Extract the [X, Y] coordinate from the center of the cell holding the provided text.  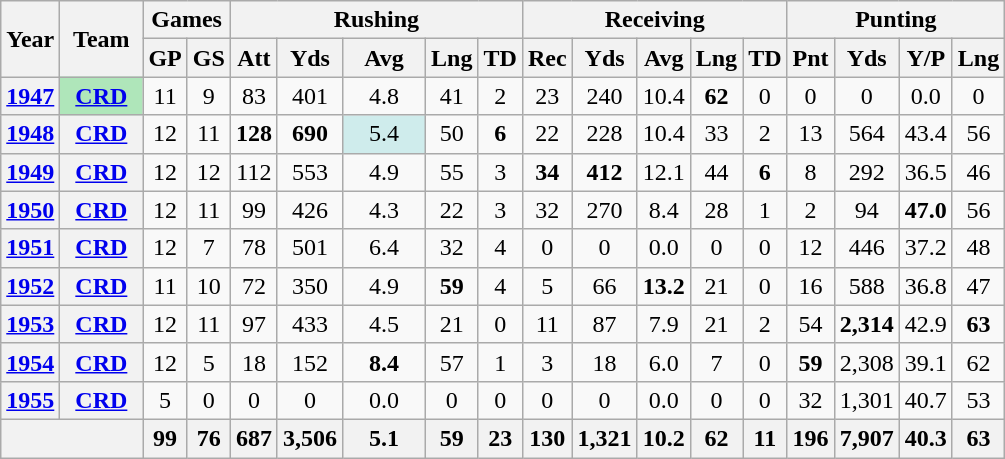
37.2 [926, 248]
40.7 [926, 400]
Y/P [926, 58]
Receiving [654, 20]
1954 [30, 362]
5.4 [384, 134]
7,907 [866, 438]
40.3 [926, 438]
44 [716, 172]
7.9 [664, 324]
501 [310, 248]
Pnt [810, 58]
412 [604, 172]
4.8 [384, 96]
53 [978, 400]
228 [604, 134]
553 [310, 172]
13.2 [664, 286]
112 [254, 172]
3,506 [310, 438]
76 [208, 438]
42.9 [926, 324]
10 [208, 286]
130 [547, 438]
1955 [30, 400]
564 [866, 134]
10.2 [664, 438]
1,321 [604, 438]
36.5 [926, 172]
72 [254, 286]
6.4 [384, 248]
34 [547, 172]
Team [102, 39]
66 [604, 286]
1948 [30, 134]
Punting [896, 20]
2,308 [866, 362]
1,301 [866, 400]
446 [866, 248]
57 [452, 362]
2,314 [866, 324]
4.3 [384, 210]
Att [254, 58]
196 [810, 438]
350 [310, 286]
13 [810, 134]
1949 [30, 172]
12.1 [664, 172]
1951 [30, 248]
39.1 [926, 362]
Year [30, 39]
426 [310, 210]
5.1 [384, 438]
1952 [30, 286]
Rushing [376, 20]
128 [254, 134]
Rec [547, 58]
28 [716, 210]
Games [186, 20]
GP [165, 58]
292 [866, 172]
47.0 [926, 210]
270 [604, 210]
33 [716, 134]
1947 [30, 96]
4.5 [384, 324]
47 [978, 286]
87 [604, 324]
16 [810, 286]
78 [254, 248]
401 [310, 96]
687 [254, 438]
1950 [30, 210]
GS [208, 58]
94 [866, 210]
1953 [30, 324]
54 [810, 324]
9 [208, 96]
152 [310, 362]
36.8 [926, 286]
83 [254, 96]
6.0 [664, 362]
588 [866, 286]
46 [978, 172]
41 [452, 96]
433 [310, 324]
55 [452, 172]
240 [604, 96]
50 [452, 134]
8 [810, 172]
97 [254, 324]
690 [310, 134]
43.4 [926, 134]
48 [978, 248]
